Scan for the cell matching the given text and deliver its (x, y) coordinate at center. 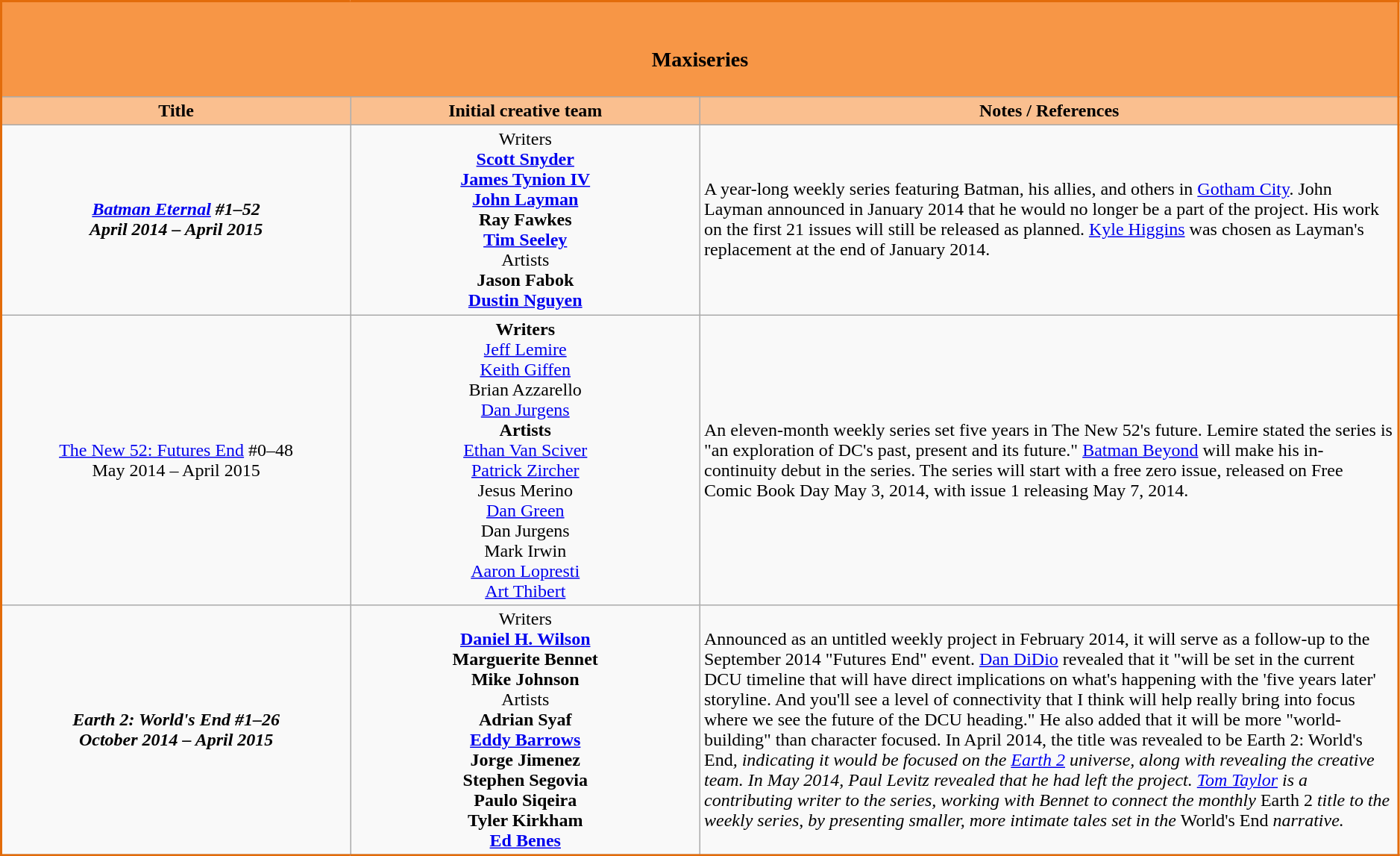
Earth 2: World's End #1–26October 2014 – April 2015 (176, 730)
The New 52: Futures End #0–48May 2014 – April 2015 (176, 460)
Title (176, 110)
Maxiseries (700, 49)
WritersDaniel H. WilsonMarguerite BennetMike JohnsonArtistsAdrian SyafEddy BarrowsJorge JimenezStephen SegoviaPaulo SiqeiraTyler KirkhamEd Benes (525, 730)
Batman Eternal #1–52April 2014 – April 2015 (176, 220)
Notes / References (1049, 110)
Initial creative team (525, 110)
WritersScott SnyderJames Tynion IVJohn LaymanRay FawkesTim SeeleyArtistsJason FabokDustin Nguyen (525, 220)
